Scan for the cell matching the given text and deliver its (X, Y) coordinate at center. 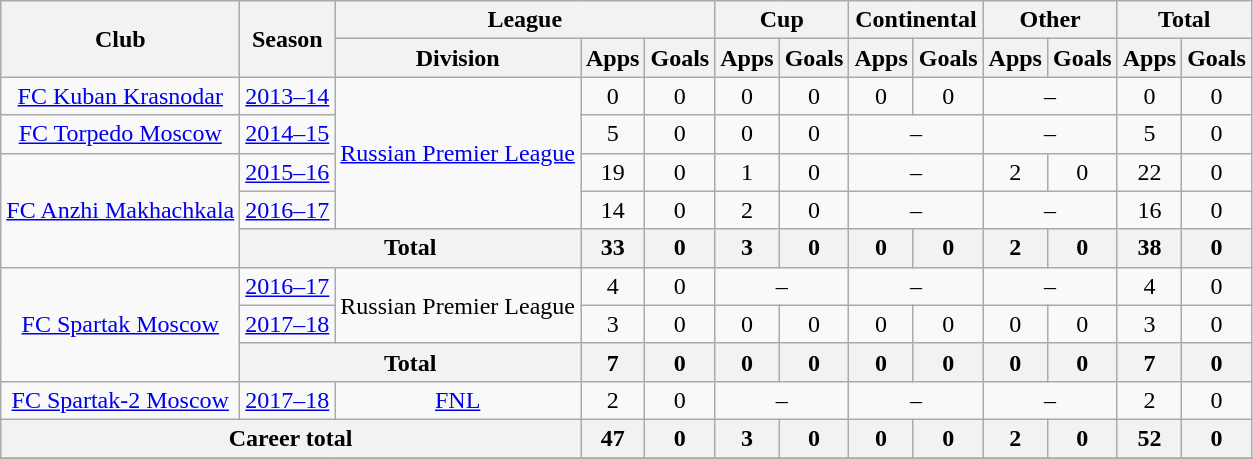
38 (1149, 248)
14 (612, 210)
52 (1149, 438)
Cup (782, 20)
FC Spartak-2 Moscow (120, 400)
FC Kuban Krasnodar (120, 96)
33 (612, 248)
Season (288, 39)
Other (1050, 20)
FC Torpedo Moscow (120, 134)
FNL (458, 400)
Club (120, 39)
1 (747, 172)
Division (458, 58)
16 (1149, 210)
2013–14 (288, 96)
League (525, 20)
FC Anzhi Makhachkala (120, 210)
22 (1149, 172)
19 (612, 172)
2014–15 (288, 134)
47 (612, 438)
FC Spartak Moscow (120, 324)
2015–16 (288, 172)
Continental (916, 20)
Career total (291, 438)
